Output the [x, y] coordinate of the center of the cell containing the given text.  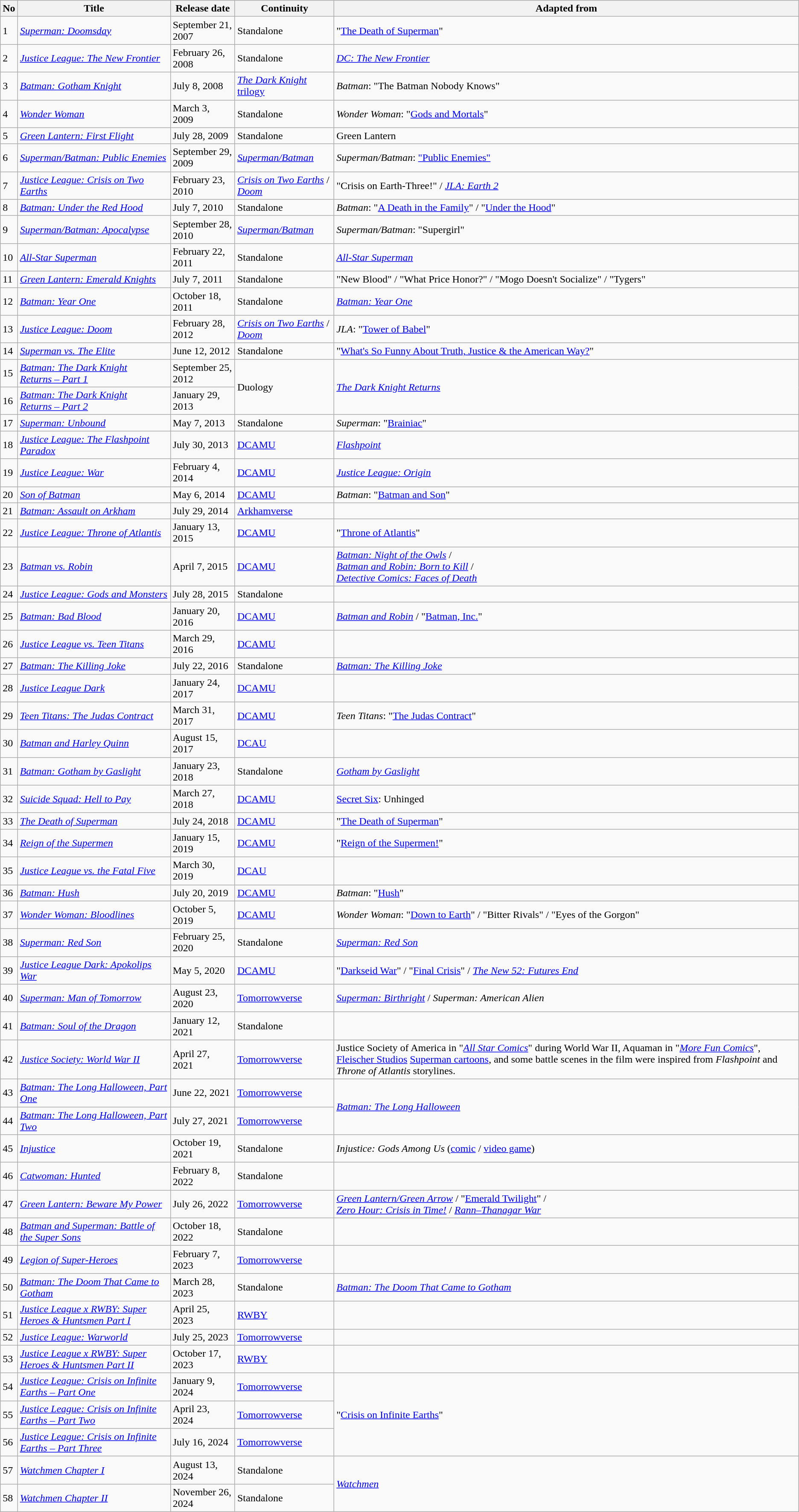
July 30, 2013 [202, 445]
July 29, 2014 [202, 511]
19 [9, 473]
The Dark Knight Returns [567, 387]
6 [9, 158]
15 [9, 373]
Justice League: Crisis on Infinite Earths – Part One [94, 1387]
May 7, 2013 [202, 423]
Son of Batman [94, 495]
51 [9, 1315]
Wonder Woman: "Gods and Mortals" [567, 114]
45 [9, 1149]
Batman: "A Death in the Family" / "Under the Hood" [567, 207]
February 28, 2012 [202, 329]
Green Lantern: Beware My Power [94, 1204]
Justice League: The Flashpoint Paradox [94, 445]
17 [9, 423]
Batman: Under the Red Hood [94, 207]
July 25, 2023 [202, 1337]
Justice League vs. Teen Titans [94, 644]
8 [9, 207]
Justice League Dark [94, 688]
June 22, 2021 [202, 1092]
22 [9, 533]
Wonder Woman: "Down to Earth" / "Bitter Rivals" / "Eyes of the Gorgon" [567, 915]
"Throne of Atlantis" [567, 533]
June 12, 2012 [202, 351]
Suicide Squad: Hell to Pay [94, 799]
Superman: Doomsday [94, 31]
26 [9, 644]
Justice League: Crisis on Infinite Earths – Part Two [94, 1414]
Batman: The Dark Knight Returns – Part 2 [94, 401]
May 5, 2020 [202, 970]
February 8, 2022 [202, 1176]
Batman: Gotham Knight [94, 86]
29 [9, 716]
12 [9, 301]
August 15, 2017 [202, 743]
"Crisis on Infinite Earths" [567, 1414]
October 18, 2022 [202, 1232]
Superman: Man of Tomorrow [94, 998]
42 [9, 1059]
7 [9, 185]
September 25, 2012 [202, 373]
No [9, 9]
August 23, 2020 [202, 998]
The Dark Knight trilogy [284, 86]
Batman: The Long Halloween, Part One [94, 1092]
"What's So Funny About Truth, Justice & the American Way?" [567, 351]
Watchmen [567, 1484]
February 23, 2010 [202, 185]
"Darkseid War" / "Final Crisis" / The New 52: Futures End [567, 970]
January 12, 2021 [202, 1026]
Justice League x RWBY: Super Heroes & Huntsmen Part I [94, 1315]
20 [9, 495]
Green Lantern [567, 136]
Justice League: Crisis on Infinite Earths – Part Three [94, 1442]
14 [9, 351]
24 [9, 594]
July 22, 2016 [202, 666]
57 [9, 1470]
Wonder Woman: Bloodlines [94, 915]
5 [9, 136]
Superman: "Brainiac" [567, 423]
36 [9, 893]
46 [9, 1176]
November 26, 2024 [202, 1498]
48 [9, 1232]
July 28, 2009 [202, 136]
39 [9, 970]
53 [9, 1359]
50 [9, 1287]
January 20, 2016 [202, 616]
January 29, 2013 [202, 401]
Title [94, 9]
March 27, 2018 [202, 799]
Green Lantern: First Flight [94, 136]
Batman: The Long Halloween, Part Two [94, 1121]
Continuity [284, 9]
33 [9, 821]
Justice League: The New Frontier [94, 58]
54 [9, 1387]
April 25, 2023 [202, 1315]
9 [9, 230]
Adapted from [567, 9]
Teen Titans: The Judas Contract [94, 716]
40 [9, 998]
Superman: Birthright / Superman: American Alien [567, 998]
Watchmen Chapter II [94, 1498]
May 6, 2014 [202, 495]
Green Lantern/Green Arrow / "Emerald Twilight" /Zero Hour: Crisis in Time! / Rann–Thanagar War [567, 1204]
October 17, 2023 [202, 1359]
July 24, 2018 [202, 821]
April 7, 2015 [202, 566]
March 30, 2019 [202, 871]
Catwoman: Hunted [94, 1176]
Superman/Batman: "Supergirl" [567, 230]
Superman/Batman: Public Enemies [94, 158]
Justice League Dark: Apokolips War [94, 970]
18 [9, 445]
27 [9, 666]
January 15, 2019 [202, 843]
April 27, 2021 [202, 1059]
January 13, 2015 [202, 533]
Legion of Super-Heroes [94, 1260]
58 [9, 1498]
July 8, 2008 [202, 86]
"Crisis on Earth-Three!" / JLA: Earth 2 [567, 185]
DC: The New Frontier [567, 58]
Batman: Hush [94, 893]
Injustice [94, 1149]
44 [9, 1121]
25 [9, 616]
16 [9, 401]
Superman: Unbound [94, 423]
February 4, 2014 [202, 473]
Batman and Harley Quinn [94, 743]
March 28, 2023 [202, 1287]
Watchmen Chapter I [94, 1470]
3 [9, 86]
Release date [202, 9]
August 13, 2024 [202, 1470]
"Reign of the Supermen!" [567, 843]
Justice League: Throne of Atlantis [94, 533]
Green Lantern: Emerald Knights [94, 279]
Superman vs. The Elite [94, 351]
Justice League: Crisis on Two Earths [94, 185]
February 22, 2011 [202, 257]
September 28, 2010 [202, 230]
Justice League: Origin [567, 473]
July 7, 2011 [202, 279]
Batman and Superman: Battle of the Super Sons [94, 1232]
11 [9, 279]
Flashpoint [567, 445]
July 16, 2024 [202, 1442]
"New Blood" / "What Price Honor?" / "Mogo Doesn't Socialize" / "Tygers" [567, 279]
52 [9, 1337]
Superman/Batman: "Public Enemies" [567, 158]
March 3, 2009 [202, 114]
Batman: Night of the Owls /Batman and Robin: Born to Kill / Detective Comics: Faces of Death [567, 566]
March 31, 2017 [202, 716]
July 27, 2021 [202, 1121]
21 [9, 511]
Reign of the Supermen [94, 843]
JLA: "Tower of Babel" [567, 329]
Arkhamverse [284, 511]
Injustice: Gods Among Us (comic / video game) [567, 1149]
January 24, 2017 [202, 688]
32 [9, 799]
Duology [284, 387]
Batman: "Hush" [567, 893]
Batman: Soul of the Dragon [94, 1026]
1 [9, 31]
34 [9, 843]
Batman: The Dark Knight Returns – Part 1 [94, 373]
The Death of Superman [94, 821]
13 [9, 329]
Justice Society: World War II [94, 1059]
Wonder Woman [94, 114]
Batman: Bad Blood [94, 616]
37 [9, 915]
Batman vs. Robin [94, 566]
April 23, 2024 [202, 1414]
January 23, 2018 [202, 772]
Batman and Robin / "Batman, Inc." [567, 616]
Teen Titans: "The Judas Contract" [567, 716]
Batman: "Batman and Son" [567, 495]
Justice League: Gods and Monsters [94, 594]
Batman: Assault on Arkham [94, 511]
September 21, 2007 [202, 31]
February 25, 2020 [202, 942]
30 [9, 743]
Batman: The Long Halloween [567, 1107]
Batman: Gotham by Gaslight [94, 772]
Justice League: Doom [94, 329]
October 5, 2019 [202, 915]
February 26, 2008 [202, 58]
January 9, 2024 [202, 1387]
47 [9, 1204]
February 7, 2023 [202, 1260]
Superman/Batman: Apocalypse [94, 230]
October 18, 2011 [202, 301]
Batman: "The Batman Nobody Knows" [567, 86]
23 [9, 566]
Gotham by Gaslight [567, 772]
July 7, 2010 [202, 207]
28 [9, 688]
31 [9, 772]
41 [9, 1026]
Justice League: Warworld [94, 1337]
38 [9, 942]
10 [9, 257]
October 19, 2021 [202, 1149]
March 29, 2016 [202, 644]
55 [9, 1414]
July 26, 2022 [202, 1204]
2 [9, 58]
September 29, 2009 [202, 158]
4 [9, 114]
35 [9, 871]
56 [9, 1442]
Secret Six: Unhinged [567, 799]
43 [9, 1092]
Justice League: War [94, 473]
Justice League x RWBY: Super Heroes & Huntsmen Part II [94, 1359]
July 28, 2015 [202, 594]
49 [9, 1260]
Justice League vs. the Fatal Five [94, 871]
July 20, 2019 [202, 893]
